Detect which cell encompasses the target text, then output its [X, Y] center coordinate. 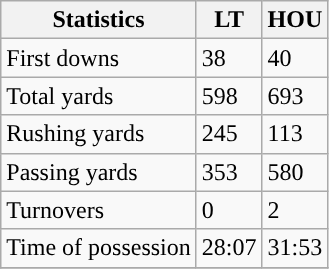
Statistics [99, 20]
28:07 [229, 248]
353 [229, 172]
2 [295, 210]
38 [229, 58]
Rushing yards [99, 134]
245 [229, 134]
0 [229, 210]
HOU [295, 20]
113 [295, 134]
598 [229, 96]
31:53 [295, 248]
40 [295, 58]
LT [229, 20]
Passing yards [99, 172]
580 [295, 172]
First downs [99, 58]
Time of possession [99, 248]
Total yards [99, 96]
693 [295, 96]
Turnovers [99, 210]
